Search for the cell housing the specified text and yield its [X, Y] center coordinate. 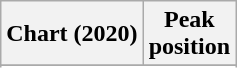
Peakposition [189, 34]
Chart (2020) [72, 34]
